Capture the cell that displays the provided text and extract its (X, Y) central coordinate. 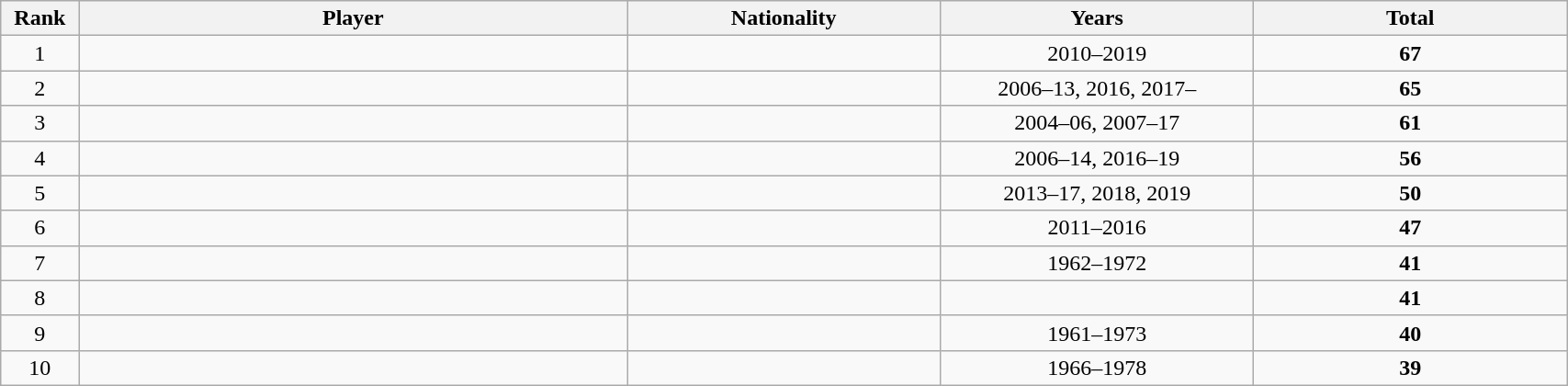
2010–2019 (1097, 53)
1961–1973 (1097, 333)
6 (40, 228)
47 (1411, 228)
7 (40, 263)
Player (353, 18)
50 (1411, 193)
2004–06, 2007–17 (1097, 123)
40 (1411, 333)
39 (1411, 368)
56 (1411, 158)
5 (40, 193)
2006–14, 2016–19 (1097, 158)
2013–17, 2018, 2019 (1097, 193)
65 (1411, 88)
67 (1411, 53)
8 (40, 298)
1 (40, 53)
1962–1972 (1097, 263)
3 (40, 123)
Years (1097, 18)
4 (40, 158)
2011–2016 (1097, 228)
Total (1411, 18)
Rank (40, 18)
61 (1411, 123)
1966–1978 (1097, 368)
10 (40, 368)
9 (40, 333)
2006–13, 2016, 2017– (1097, 88)
Nationality (784, 18)
2 (40, 88)
